Find where the given text appears and provide that cell's center as [x, y] coordinate. 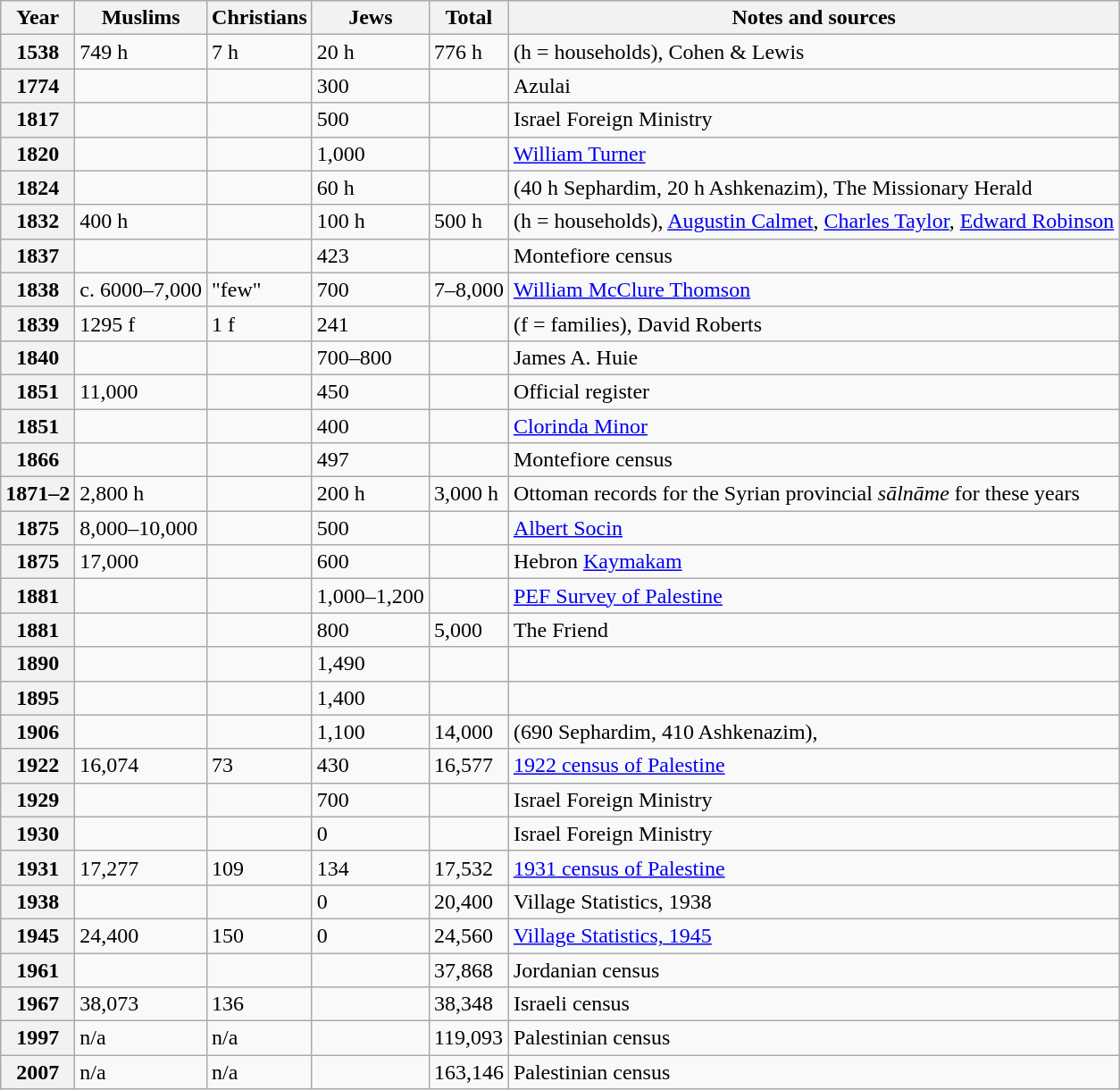
16,074 [141, 766]
400 [370, 426]
16,577 [468, 766]
James A. Huie [813, 357]
1922 [38, 766]
14,000 [468, 732]
119,093 [468, 1038]
1824 [38, 188]
450 [370, 391]
7–8,000 [468, 289]
(690 Sephardim, 410 Ashkenazim), [813, 732]
Notes and sources [813, 18]
(h = households), Cohen & Lewis [813, 52]
497 [370, 460]
1895 [38, 698]
163,146 [468, 1072]
1929 [38, 800]
1,000 [370, 154]
Ottoman records for the Syrian provincial sālnāme for these years [813, 494]
PEF Survey of Palestine [813, 596]
800 [370, 630]
Village Statistics, 1938 [813, 901]
700–800 [370, 357]
1866 [38, 460]
1840 [38, 357]
c. 6000–7,000 [141, 289]
Christians [260, 18]
1820 [38, 154]
400 h [141, 222]
1295 f [141, 323]
109 [260, 868]
1930 [38, 834]
776 h [468, 52]
1967 [38, 1004]
(40 h Sephardim, 20 h Ashkenazim), The Missionary Herald [813, 188]
749 h [141, 52]
(f = families), David Roberts [813, 323]
Hebron Kaymakam [813, 562]
1890 [38, 664]
2007 [38, 1072]
1997 [38, 1038]
73 [260, 766]
1871–2 [38, 494]
3,000 h [468, 494]
William McClure Thomson [813, 289]
1774 [38, 86]
Year [38, 18]
134 [370, 868]
300 [370, 86]
37,868 [468, 969]
1,490 [370, 664]
Clorinda Minor [813, 426]
1931 [38, 868]
1838 [38, 289]
136 [260, 1004]
8,000–10,000 [141, 528]
500 h [468, 222]
Official register [813, 391]
Jordanian census [813, 969]
60 h [370, 188]
38,348 [468, 1004]
1,100 [370, 732]
24,400 [141, 935]
100 h [370, 222]
20 h [370, 52]
1,000–1,200 [370, 596]
20,400 [468, 901]
200 h [370, 494]
1837 [38, 256]
2,800 h [141, 494]
430 [370, 766]
1938 [38, 901]
38,073 [141, 1004]
Jews [370, 18]
241 [370, 323]
1922 census of Palestine [813, 766]
Albert Socin [813, 528]
"few" [260, 289]
600 [370, 562]
1 f [260, 323]
7 h [260, 52]
423 [370, 256]
5,000 [468, 630]
17,000 [141, 562]
1839 [38, 323]
1538 [38, 52]
The Friend [813, 630]
11,000 [141, 391]
Israeli census [813, 1004]
17,532 [468, 868]
Total [468, 18]
150 [260, 935]
24,560 [468, 935]
(h = households), Augustin Calmet, Charles Taylor, Edward Robinson [813, 222]
1906 [38, 732]
1817 [38, 120]
Azulai [813, 86]
William Turner [813, 154]
1961 [38, 969]
1,400 [370, 698]
1832 [38, 222]
1931 census of Palestine [813, 868]
17,277 [141, 868]
1945 [38, 935]
Muslims [141, 18]
Village Statistics, 1945 [813, 935]
